Detect which cell encompasses the target text, then output its [X, Y] center coordinate. 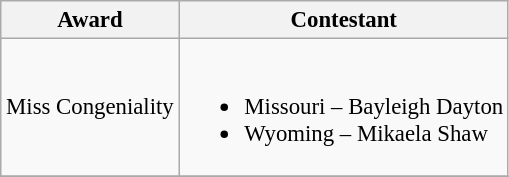
Contestant [344, 20]
Missouri – Bayleigh DaytonWyoming – Mikaela Shaw [344, 108]
Miss Congeniality [90, 108]
Award [90, 20]
